From the cell containing the given text, extract its center point as (X, Y) coordinate. 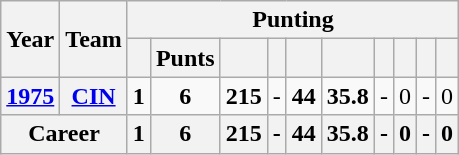
1975 (30, 96)
Punts (185, 58)
Year (30, 39)
Team (94, 39)
CIN (94, 96)
Career (64, 134)
Punting (292, 20)
